Identify which cell holds the provided text, then report its [x, y] central coordinate. 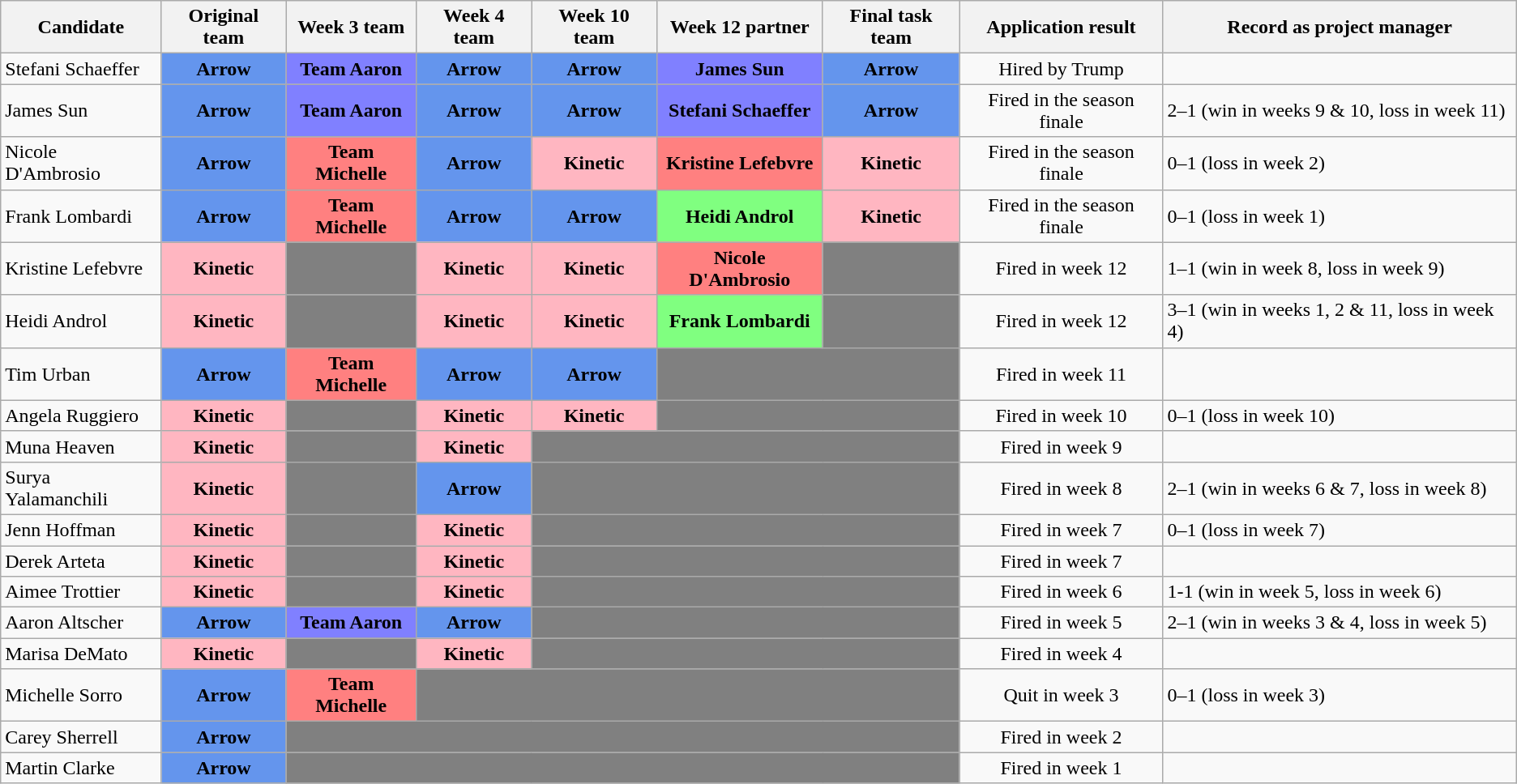
Marisa DeMato [81, 654]
Original team [224, 28]
Record as project manager [1340, 28]
Derek Arteta [81, 561]
Fired in week 11 [1062, 374]
Muna Heaven [81, 446]
Fired in week 6 [1062, 592]
2–1 (win in weeks 6 & 7, loss in week 8) [1340, 488]
Week 4 team [474, 28]
Final task team [891, 28]
Hired by Trump [1062, 69]
Fired in week 10 [1062, 415]
Surya Yalamanchili [81, 488]
2–1 (win in weeks 3 & 4, loss in week 5) [1340, 623]
0–1 (loss in week 7) [1340, 530]
1-1 (win in week 5, loss in week 6) [1340, 592]
Quit in week 3 [1062, 695]
0–1 (loss in week 1) [1340, 215]
0–1 (loss in week 10) [1340, 415]
Jenn Hoffman [81, 530]
Fired in week 4 [1062, 654]
Carey Sherrell [81, 737]
Week 3 team [352, 28]
Application result [1062, 28]
Aaron Altscher [81, 623]
Tim Urban [81, 374]
Fired in week 2 [1062, 737]
Week 10 team [594, 28]
1–1 (win in week 8, loss in week 9) [1340, 269]
2–1 (win in weeks 9 & 10, loss in week 11) [1340, 110]
Angela Ruggiero [81, 415]
Michelle Sorro [81, 695]
Week 12 partner [739, 28]
Candidate [81, 28]
Fired in week 5 [1062, 623]
Martin Clarke [81, 768]
Fired in week 1 [1062, 768]
3–1 (win in weeks 1, 2 & 11, loss in week 4) [1340, 321]
Fired in week 8 [1062, 488]
0–1 (loss in week 3) [1340, 695]
Aimee Trottier [81, 592]
0–1 (loss in week 2) [1340, 164]
Fired in week 9 [1062, 446]
